Provide the (x, y) coordinate of the cell's center where the given text is located.  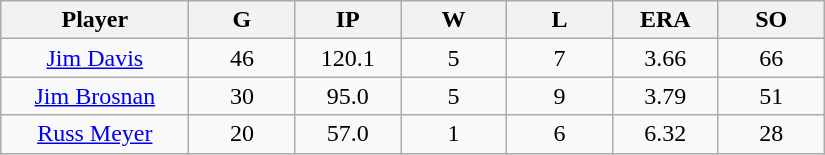
Russ Meyer (95, 134)
6.32 (665, 134)
3.66 (665, 58)
51 (771, 96)
66 (771, 58)
20 (242, 134)
6 (559, 134)
9 (559, 96)
120.1 (348, 58)
Player (95, 20)
SO (771, 20)
46 (242, 58)
1 (454, 134)
IP (348, 20)
7 (559, 58)
30 (242, 96)
28 (771, 134)
Jim Brosnan (95, 96)
L (559, 20)
95.0 (348, 96)
3.79 (665, 96)
ERA (665, 20)
W (454, 20)
Jim Davis (95, 58)
57.0 (348, 134)
G (242, 20)
